For the text-containing cell, return its midpoint in [x, y] coordinate format. 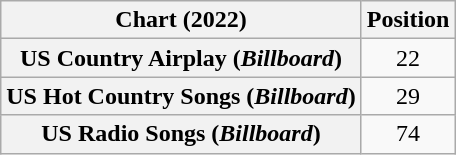
US Hot Country Songs (Billboard) [181, 96]
US Country Airplay (Billboard) [181, 58]
Position [408, 20]
29 [408, 96]
74 [408, 134]
22 [408, 58]
US Radio Songs (Billboard) [181, 134]
Chart (2022) [181, 20]
